Search for the cell housing the specified text and yield its (X, Y) center coordinate. 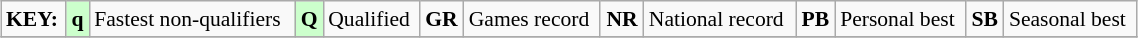
SB (985, 19)
GR (442, 19)
Fastest non-qualifiers (192, 19)
Qualified (371, 19)
Personal best (900, 19)
Games record (532, 19)
q (78, 19)
PB (816, 19)
National record (720, 19)
Seasonal best (1070, 19)
NR (622, 19)
KEY: (34, 19)
Q (309, 19)
